Find where the given text appears and provide that cell's center as (X, Y) coordinate. 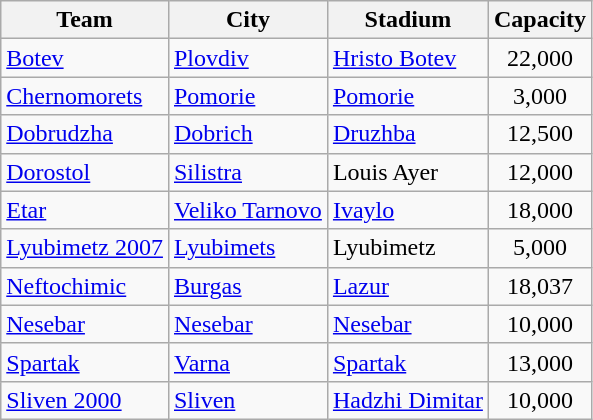
22,000 (540, 58)
Sliven (248, 400)
Stadium (408, 20)
Etar (85, 210)
12,000 (540, 172)
Lyubimets (248, 248)
Lazur (408, 286)
Dobrich (248, 134)
Druzhba (408, 134)
Ivaylo (408, 210)
Chernomorets (85, 96)
Botev (85, 58)
Team (85, 20)
12,500 (540, 134)
Plovdiv (248, 58)
City (248, 20)
Neftochimic (85, 286)
5,000 (540, 248)
3,000 (540, 96)
Varna (248, 362)
18,037 (540, 286)
Lyubimetz 2007 (85, 248)
Dobrudzha (85, 134)
18,000 (540, 210)
Dorostol (85, 172)
Veliko Tarnovo (248, 210)
Lyubimetz (408, 248)
Hadzhi Dimitar (408, 400)
13,000 (540, 362)
Capacity (540, 20)
Silistra (248, 172)
Sliven 2000 (85, 400)
Louis Ayer (408, 172)
Hristo Botev (408, 58)
Burgas (248, 286)
